Detect which cell encompasses the target text, then output its (X, Y) center coordinate. 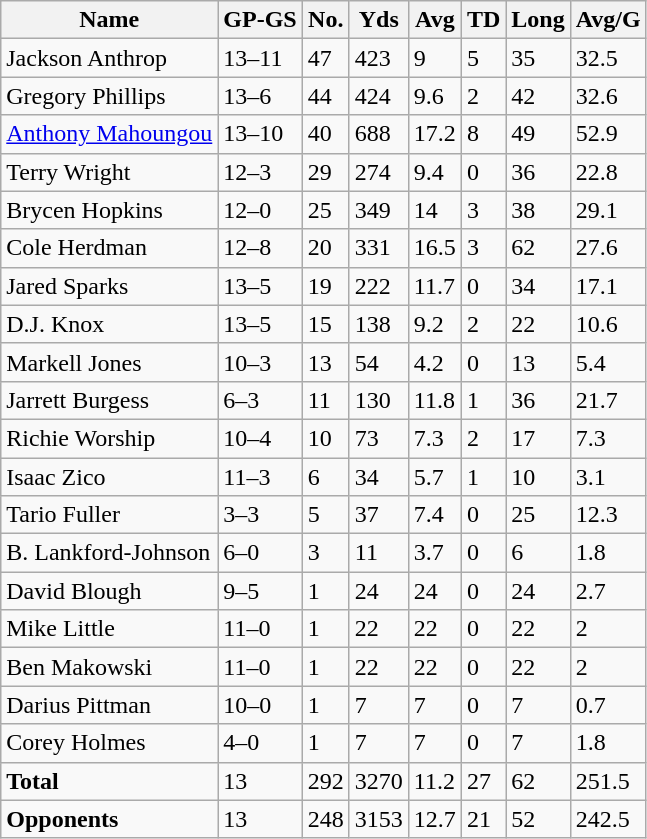
248 (326, 819)
D.J. Knox (110, 324)
0.7 (608, 705)
No. (326, 20)
10–4 (260, 438)
Richie Worship (110, 438)
38 (538, 210)
4.2 (434, 362)
Total (110, 781)
9.4 (434, 172)
54 (378, 362)
688 (378, 134)
3–3 (260, 515)
Opponents (110, 819)
11.2 (434, 781)
8 (483, 134)
21.7 (608, 400)
9.6 (434, 96)
B. Lankford-Johnson (110, 553)
292 (326, 781)
27.6 (608, 248)
Yds (378, 20)
Markell Jones (110, 362)
17.2 (434, 134)
Mike Little (110, 629)
424 (378, 96)
13–10 (260, 134)
Name (110, 20)
4–0 (260, 743)
Isaac Zico (110, 477)
6–0 (260, 553)
3.1 (608, 477)
32.6 (608, 96)
17.1 (608, 286)
Brycen Hopkins (110, 210)
10–0 (260, 705)
Jared Sparks (110, 286)
9.2 (434, 324)
21 (483, 819)
9–5 (260, 591)
130 (378, 400)
19 (326, 286)
47 (326, 58)
222 (378, 286)
331 (378, 248)
Corey Holmes (110, 743)
13–11 (260, 58)
Avg/G (608, 20)
10–3 (260, 362)
10.6 (608, 324)
Darius Pittman (110, 705)
29.1 (608, 210)
Terry Wright (110, 172)
3.7 (434, 553)
52.9 (608, 134)
Cole Herdman (110, 248)
Tario Fuller (110, 515)
11–3 (260, 477)
12.7 (434, 819)
73 (378, 438)
423 (378, 58)
3270 (378, 781)
22.8 (608, 172)
44 (326, 96)
20 (326, 248)
11.8 (434, 400)
138 (378, 324)
27 (483, 781)
37 (378, 515)
11.7 (434, 286)
42 (538, 96)
32.5 (608, 58)
14 (434, 210)
17 (538, 438)
15 (326, 324)
2.7 (608, 591)
12–0 (260, 210)
David Blough (110, 591)
Avg (434, 20)
Gregory Phillips (110, 96)
52 (538, 819)
349 (378, 210)
5.4 (608, 362)
12–8 (260, 248)
Anthony Mahoungou (110, 134)
Ben Makowski (110, 667)
3153 (378, 819)
12.3 (608, 515)
16.5 (434, 248)
274 (378, 172)
7.4 (434, 515)
40 (326, 134)
29 (326, 172)
12–3 (260, 172)
13–6 (260, 96)
35 (538, 58)
Jarrett Burgess (110, 400)
9 (434, 58)
251.5 (608, 781)
6–3 (260, 400)
5.7 (434, 477)
49 (538, 134)
Jackson Anthrop (110, 58)
Long (538, 20)
GP-GS (260, 20)
242.5 (608, 819)
TD (483, 20)
